Detect which cell encompasses the target text, then output its [x, y] center coordinate. 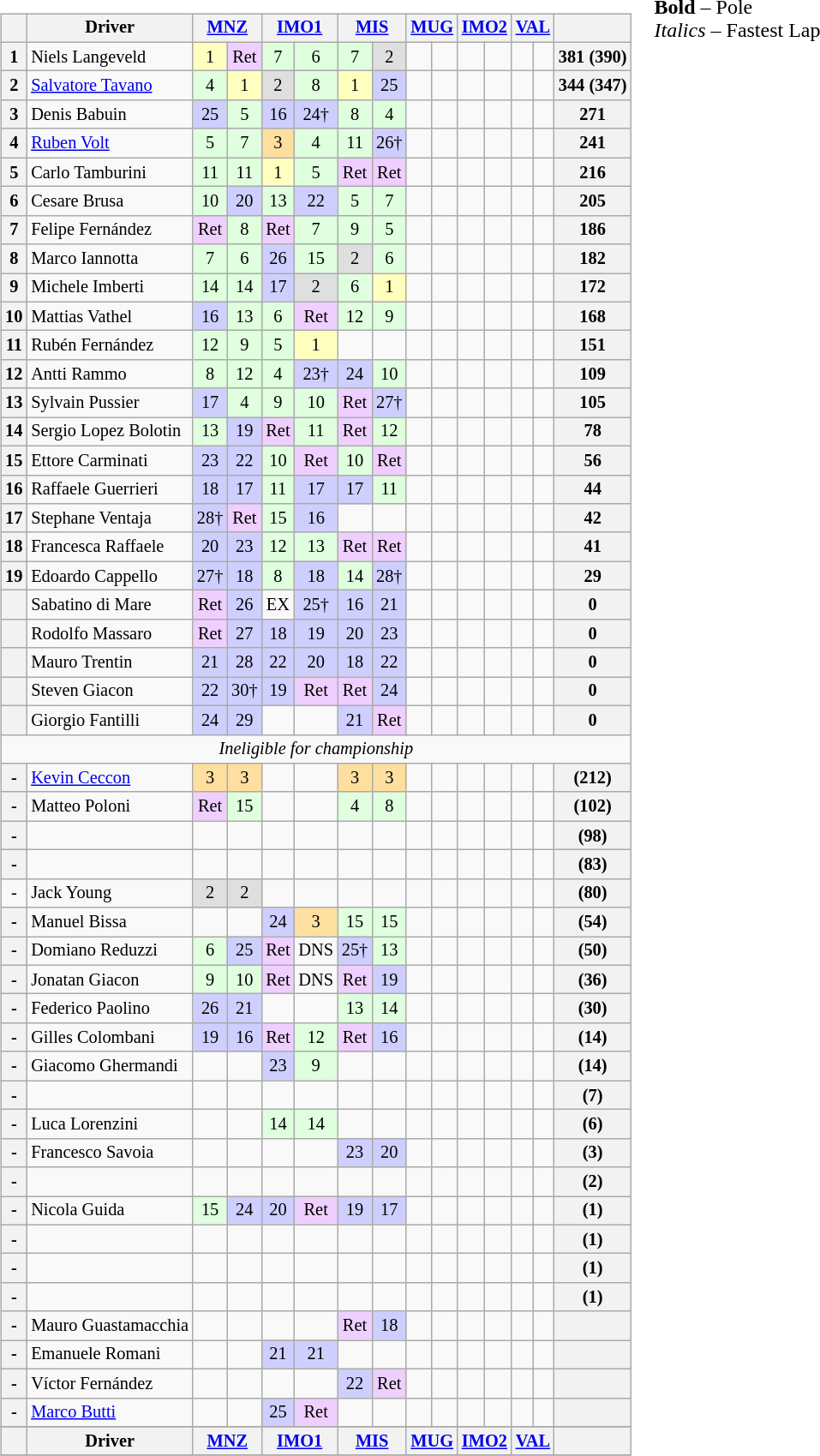
Raffaele Guerrieri [110, 489]
Luca Lorenzini [110, 1124]
56 [593, 460]
(212) [593, 778]
344 (347) [593, 86]
27 [244, 633]
151 [593, 345]
44 [593, 489]
271 [593, 115]
216 [593, 172]
381 (390) [593, 57]
Nicola Guida [110, 1211]
Kevin Ceccon [110, 778]
Carlo Tamburini [110, 172]
EX [278, 605]
(54) [593, 922]
Mauro Trentin [110, 662]
182 [593, 259]
Sylvain Pussier [110, 403]
30† [244, 692]
Jonatan Giacon [110, 980]
Víctor Fernández [110, 1383]
Ruben Volt [110, 143]
Giorgio Fantilli [110, 720]
Niels Langeveld [110, 57]
205 [593, 201]
Gilles Colombani [110, 1038]
Sabatino di Mare [110, 605]
172 [593, 288]
(30) [593, 1009]
Ineligible for championship [315, 749]
23† [315, 374]
Giacomo Ghermandi [110, 1066]
Stephane Ventaja [110, 518]
28 [244, 662]
78 [593, 432]
Salvatore Tavano [110, 86]
(102) [593, 806]
(36) [593, 980]
Jack Young [110, 893]
41 [593, 547]
Federico Paolino [110, 1009]
Antti Rammo [110, 374]
Edoardo Cappello [110, 576]
Emanuele Romani [110, 1355]
(80) [593, 893]
Matteo Poloni [110, 806]
(83) [593, 865]
Francesco Savoia [110, 1153]
(2) [593, 1182]
(3) [593, 1153]
Ettore Carminati [110, 460]
186 [593, 230]
Francesca Raffaele [110, 547]
Marco Butti [110, 1412]
241 [593, 143]
Steven Giacon [110, 692]
105 [593, 403]
24† [315, 115]
(7) [593, 1095]
Felipe Fernández [110, 230]
Mauro Guastamacchia [110, 1326]
(98) [593, 836]
109 [593, 374]
Manuel Bissa [110, 922]
Cesare Brusa [110, 201]
Sergio Lopez Bolotin [110, 432]
Marco Iannotta [110, 259]
Mattias Vathel [110, 316]
Michele Imberti [110, 288]
Rodolfo Massaro [110, 633]
(6) [593, 1124]
26† [389, 143]
Domiano Reduzzi [110, 951]
Denis Babuin [110, 115]
(50) [593, 951]
168 [593, 316]
42 [593, 518]
Rubén Fernández [110, 345]
